Search for the cell housing the specified text and yield its [X, Y] center coordinate. 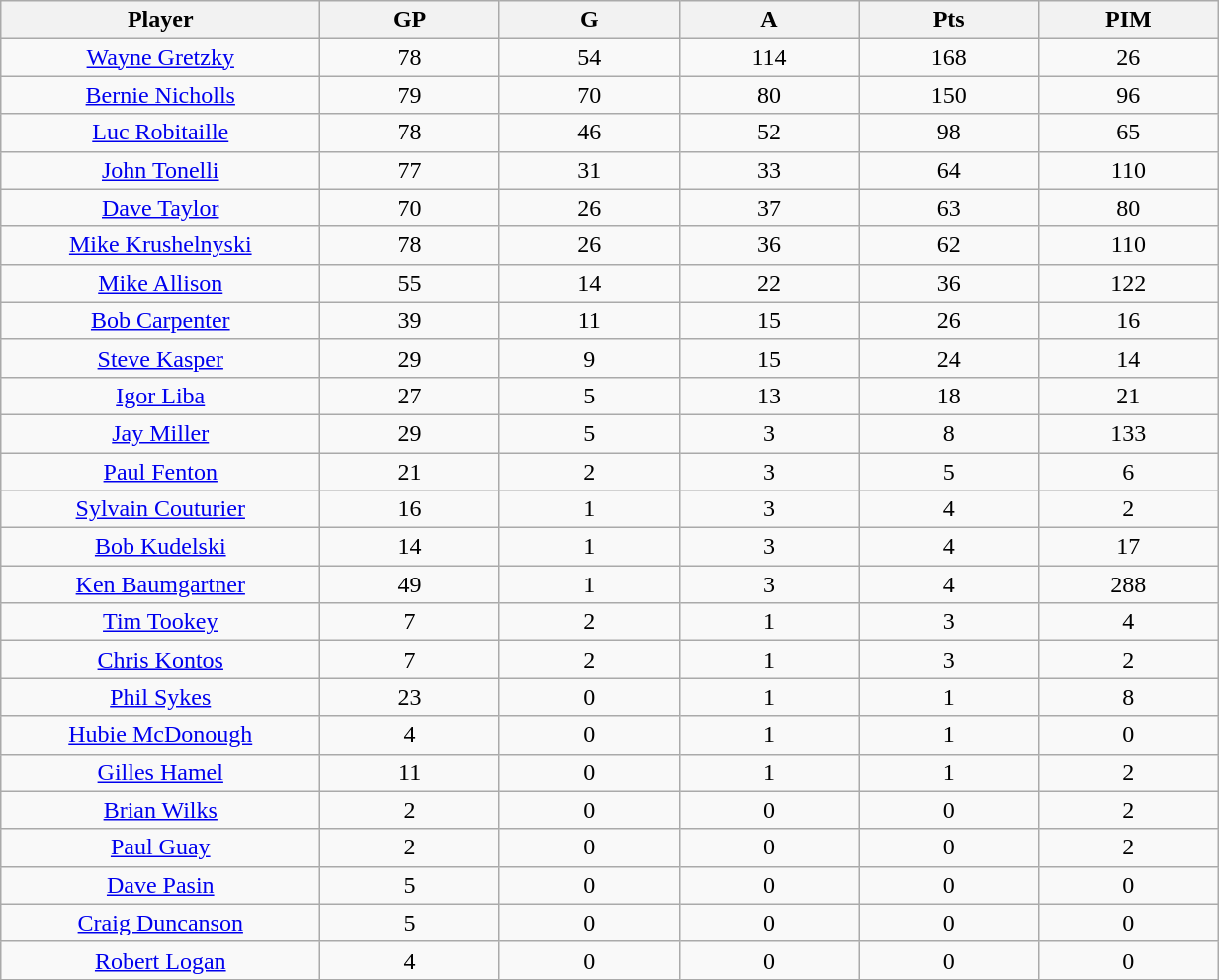
Mike Krushelnyski [160, 245]
Ken Baumgartner [160, 584]
Gilles Hamel [160, 772]
24 [949, 358]
Brian Wilks [160, 810]
Phil Sykes [160, 697]
6 [1129, 472]
9 [589, 358]
Player [160, 20]
Mike Allison [160, 283]
Paul Fenton [160, 472]
Tim Tookey [160, 622]
62 [949, 245]
77 [410, 170]
A [769, 20]
63 [949, 208]
150 [949, 95]
Pts [949, 20]
Jay Miller [160, 433]
122 [1129, 283]
98 [949, 133]
168 [949, 57]
288 [1129, 584]
23 [410, 697]
Bernie Nicholls [160, 95]
55 [410, 283]
John Tonelli [160, 170]
46 [589, 133]
Bob Kudelski [160, 547]
79 [410, 95]
Hubie McDonough [160, 735]
31 [589, 170]
Wayne Gretzky [160, 57]
Paul Guay [160, 847]
Bob Carpenter [160, 320]
37 [769, 208]
54 [589, 57]
Craig Duncanson [160, 923]
GP [410, 20]
PIM [1129, 20]
22 [769, 283]
27 [410, 396]
Sylvain Couturier [160, 509]
96 [1129, 95]
18 [949, 396]
64 [949, 170]
Dave Pasin [160, 885]
Chris Kontos [160, 660]
Igor Liba [160, 396]
52 [769, 133]
133 [1129, 433]
39 [410, 320]
Luc Robitaille [160, 133]
114 [769, 57]
33 [769, 170]
17 [1129, 547]
65 [1129, 133]
Steve Kasper [160, 358]
Dave Taylor [160, 208]
49 [410, 584]
G [589, 20]
13 [769, 396]
Robert Logan [160, 960]
